Determine the [x, y] coordinate at the center of the cell enclosing the given text.  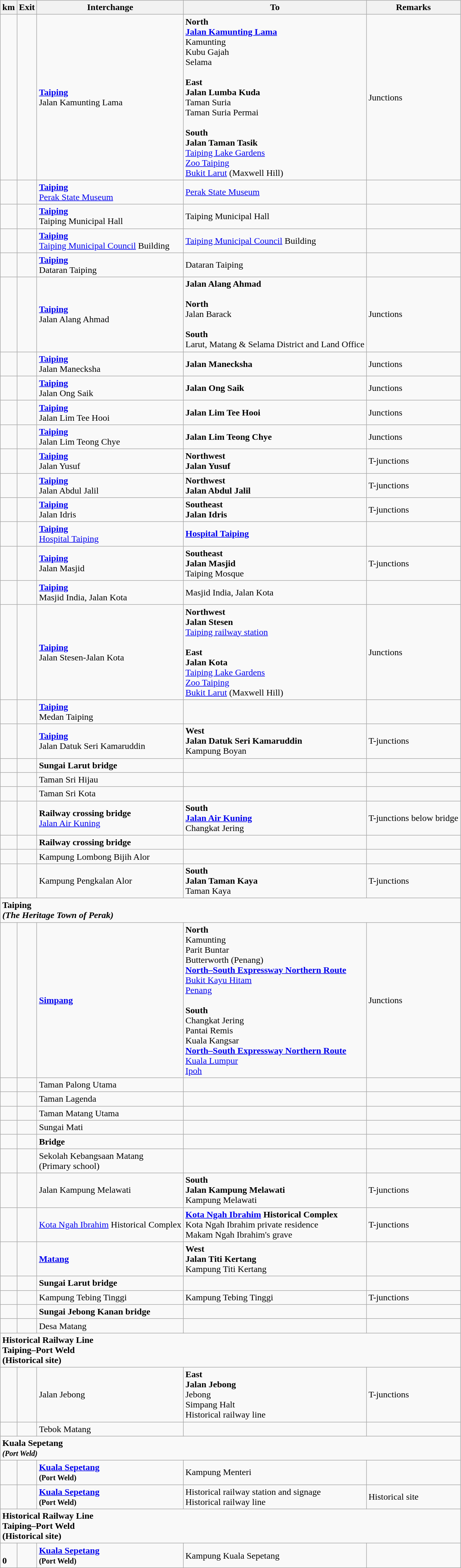
WestJalan Datuk Seri KamaruddinKampung Boyan [275, 741]
SoutheastJalan Idris [275, 510]
TaipingTaiping Municipal Council Building [110, 240]
TaipingJalan Lim Teong Chye [110, 437]
TaipingPerak State Museum [110, 192]
TaipingJalan Stesen-Jalan Kota [110, 652]
Historical railway station and signageHistorical railway line [275, 1497]
EastJalan JebongJebongSimpang HaltHistorical railway line [275, 1394]
Interchange [110, 7]
Exit [27, 7]
TaipingJalan Idris [110, 510]
Kampung Kuala Sepetang [275, 1555]
T-junctions below bridge [414, 818]
TaipingJalan Yusuf [110, 461]
WestJalan Titi KertangKampung Titi Kertang [275, 1259]
Jalan Alang AhmadNorthJalan BarackSouthLarut, Matang & Selama District and Land Office [275, 314]
TaipingHospital Taiping [110, 534]
Taiping(The Heritage Town of Perak) [230, 910]
Railway crossing bridgeJalan Air Kuning [110, 818]
Perak State Museum [275, 192]
Sekolah Kebangsaan Matang(Primary school) [110, 1161]
Taman Palong Utama [110, 1085]
Railway crossing bridge [110, 842]
Matang [110, 1259]
Jalan Jebong [110, 1394]
TaipingJalan Kamunting Lama [110, 97]
TaipingJalan Alang Ahmad [110, 314]
Dataran Taiping [275, 265]
TaipingJalan Lim Tee Hooi [110, 412]
Taman Sri Kota [110, 794]
Taman Lagenda [110, 1099]
NorthwestJalan Stesen Taiping railway stationEastJalan KotaTaiping Lake GardensZoo Taiping Bukit Larut (Maxwell Hill) [275, 652]
To [275, 7]
Tebok Matang [110, 1429]
TaipingDataran Taiping [110, 265]
Sungai Jebong Kanan bridge [110, 1312]
Taman Matang Utama [110, 1113]
Bridge [110, 1142]
TaipingJalan Datuk Seri Kamaruddin [110, 741]
SouthJalan Taman KayaTaman Kaya [275, 881]
0 [9, 1555]
Sungai Mati [110, 1127]
NorthwestJalan Abdul Jalil [275, 485]
Kota Ngah Ibrahim Historical Complex [110, 1225]
Jalan Lim Tee Hooi [275, 412]
TaipingMedan Taiping [110, 712]
Taiping Municipal Hall [275, 217]
km [9, 7]
South Jalan Air KuningChangkat Jering [275, 818]
TaipingJalan Abdul Jalil [110, 485]
SouthJalan Kampung MelawatiKampung Melawati [275, 1190]
Remarks [414, 7]
Desa Matang [110, 1326]
TaipingJalan Ong Saik [110, 388]
Kampung Pengkalan Alor [110, 881]
TaipingTaiping Municipal Hall [110, 217]
Simpang [110, 1000]
Hospital Taiping [275, 534]
TaipingMasjid India, Jalan Kota [110, 593]
Jalan Kampung Melawati [110, 1190]
TaipingJalan Masjid [110, 563]
Jalan Manecksha [275, 364]
Kota Ngah Ibrahim Historical ComplexKota Ngah Ibrahim private residenceMakam Ngah Ibrahim's grave [275, 1225]
Jalan Lim Teong Chye [275, 437]
Taiping Municipal Council Building [275, 240]
SoutheastJalan MasjidTaiping Mosque [275, 563]
Kampung Menteri [275, 1472]
Jalan Ong Saik [275, 388]
TaipingJalan Manecksha [110, 364]
Taman Sri Hijau [110, 780]
Kampung Lombong Bijih Alor [110, 856]
Masjid India, Jalan Kota [275, 593]
Historical site [414, 1497]
NorthwestJalan Yusuf [275, 461]
